Extract the (x, y) coordinate from the center of the cell holding the provided text.  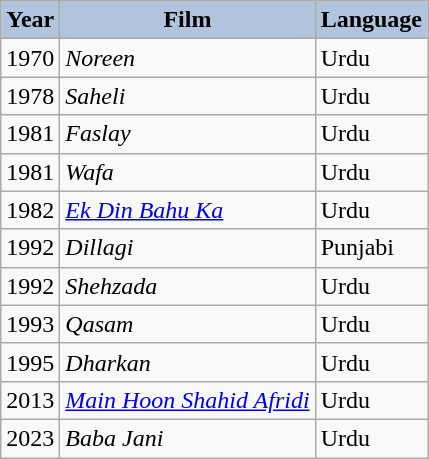
Ek Din Bahu Ka (188, 210)
Baba Jani (188, 438)
Shehzada (188, 286)
1993 (30, 324)
2013 (30, 400)
Saheli (188, 96)
Dharkan (188, 362)
Wafa (188, 172)
Punjabi (371, 248)
1978 (30, 96)
Dillagi (188, 248)
Main Hoon Shahid Afridi (188, 400)
Qasam (188, 324)
Noreen (188, 58)
1970 (30, 58)
Film (188, 20)
Year (30, 20)
1995 (30, 362)
Faslay (188, 134)
1982 (30, 210)
Language (371, 20)
2023 (30, 438)
